Find where the given text appears and provide that cell's center as (X, Y) coordinate. 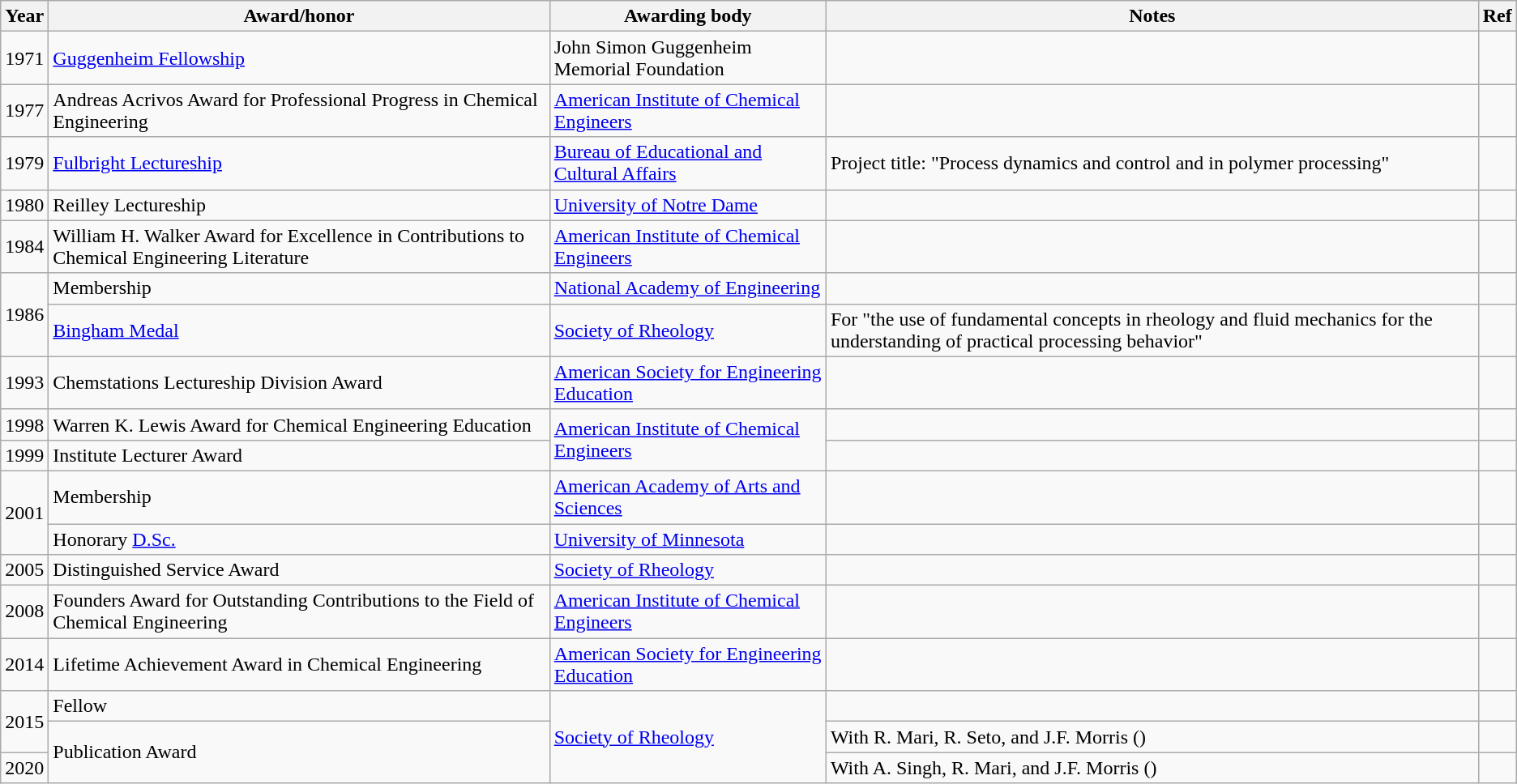
2015 (24, 722)
Reilley Lectureship (299, 205)
1980 (24, 205)
Award/honor (299, 16)
1993 (24, 382)
Andreas Acrivos Award for Professional Progress in Chemical Engineering (299, 110)
Ref (1498, 16)
Bureau of Educational and Cultural Affairs (687, 164)
Fellow (299, 706)
1979 (24, 164)
Fulbright Lectureship (299, 164)
University of Minnesota (687, 539)
2001 (24, 512)
William H. Walker Award for Excellence in Contributions to Chemical Engineering Literature (299, 246)
1986 (24, 314)
Year (24, 16)
Notes (1152, 16)
1999 (24, 455)
With A. Singh, R. Mari, and J.F. Morris () (1152, 768)
Founders Award for Outstanding Contributions to the Field of Chemical Engineering (299, 612)
Warren K. Lewis Award for Chemical Engineering Education (299, 424)
1984 (24, 246)
1971 (24, 58)
2014 (24, 664)
Bingham Medal (299, 330)
1977 (24, 110)
John Simon Guggenheim Memorial Foundation (687, 58)
Institute Lecturer Award (299, 455)
Chemstations Lectureship Division Award (299, 382)
Publication Award (299, 752)
Lifetime Achievement Award in Chemical Engineering (299, 664)
University of Notre Dame (687, 205)
American Academy of Arts and Sciences (687, 497)
1998 (24, 424)
2020 (24, 768)
Honorary D.Sc. (299, 539)
For "the use of fundamental concepts in rheology and fluid mechanics for the understanding of practical processing behavior" (1152, 330)
Distinguished Service Award (299, 570)
National Academy of Engineering (687, 288)
Guggenheim Fellowship (299, 58)
Project title: "Process dynamics and control and in polymer processing" (1152, 164)
2005 (24, 570)
Awarding body (687, 16)
2008 (24, 612)
With R. Mari, R. Seto, and J.F. Morris () (1152, 737)
